From the cell containing the given text, extract its center point as [x, y] coordinate. 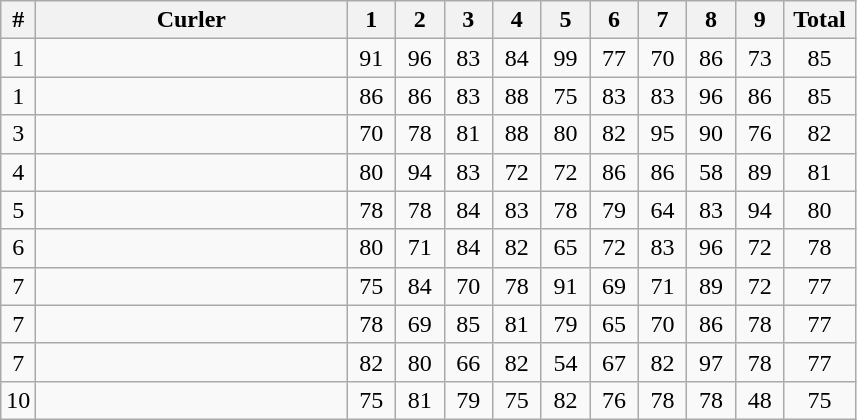
# [18, 20]
58 [712, 172]
2 [420, 20]
99 [566, 58]
10 [18, 400]
73 [760, 58]
9 [760, 20]
8 [712, 20]
66 [468, 362]
64 [662, 210]
67 [614, 362]
48 [760, 400]
Curler [192, 20]
54 [566, 362]
95 [662, 134]
90 [712, 134]
97 [712, 362]
Total [820, 20]
